Locate the cell with the specified text and output its [X, Y] center coordinate. 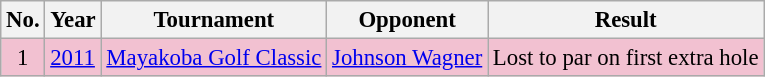
Result [626, 20]
No. [23, 20]
Johnson Wagner [408, 58]
Tournament [214, 20]
Mayakoba Golf Classic [214, 58]
2011 [73, 58]
1 [23, 58]
Lost to par on first extra hole [626, 58]
Opponent [408, 20]
Year [73, 20]
